Extract the [X, Y] coordinate from the center of the cell holding the provided text.  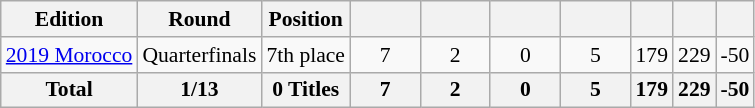
0 Titles [306, 90]
Position [306, 19]
Round [199, 19]
Edition [70, 19]
2019 Morocco [70, 55]
1/13 [199, 90]
Total [70, 90]
7th place [306, 55]
Quarterfinals [199, 55]
